Search for the cell housing the specified text and yield its [X, Y] center coordinate. 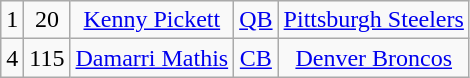
20 [47, 20]
1 [12, 20]
QB [256, 20]
Pittsburgh Steelers [374, 20]
115 [47, 58]
Damarri Mathis [152, 58]
CB [256, 58]
4 [12, 58]
Denver Broncos [374, 58]
Kenny Pickett [152, 20]
